Detect which cell encompasses the target text, then output its (x, y) center coordinate. 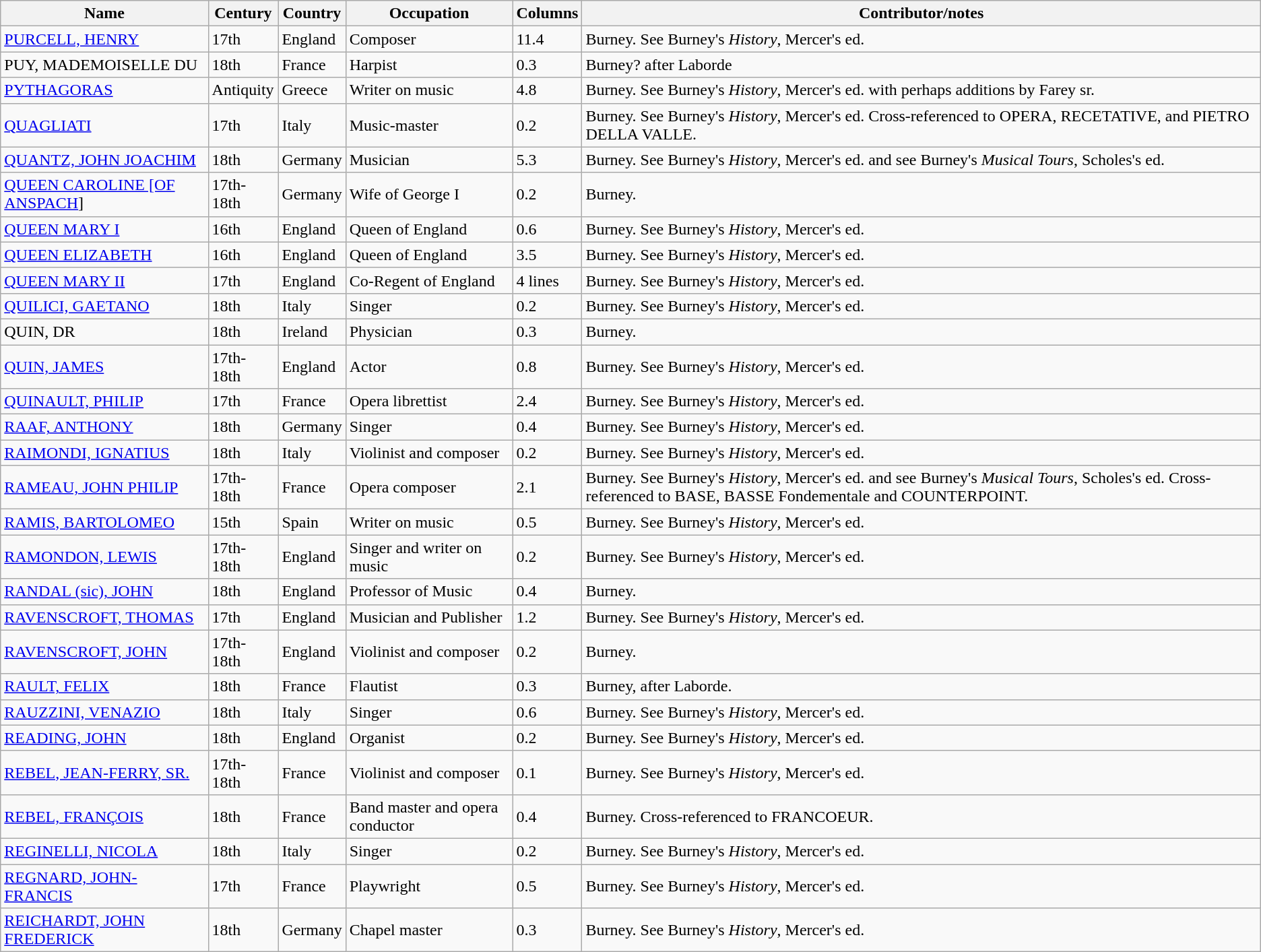
REGNARD, JOHN-FRANCIS (104, 885)
RAIMONDI, IGNATIUS (104, 453)
Organist (429, 738)
Greece (312, 90)
Burney? after Laborde (922, 65)
RAULT, FELIX (104, 687)
RAVENSCROFT, JOHN (104, 652)
Spain (312, 522)
Ireland (312, 331)
Chapel master (429, 930)
Contributor/notes (922, 13)
PURCELL, HENRY (104, 39)
Professor of Music (429, 592)
RAMIS, BARTOLOMEO (104, 522)
Burney, after Laborde. (922, 687)
2.4 (547, 402)
Century (243, 13)
Composer (429, 39)
RAMEAU, JOHN PHILIP (104, 488)
QUIN, DR (104, 331)
Opera composer (429, 488)
READING, JOHN (104, 738)
11.4 (547, 39)
RAMONDON, LEWIS (104, 557)
Harpist (429, 65)
QUAGLIATI (104, 125)
5.3 (547, 160)
Country (312, 13)
Burney. Cross-referenced to FRANCOEUR. (922, 817)
QUANTZ, JOHN JOACHIM (104, 160)
RAAF, ANTHONY (104, 427)
REBEL, JEAN-FERRY, SR. (104, 772)
QUEEN MARY II (104, 280)
Burney. See Burney's History, Mercer's ed. Cross-referenced to OPERA, RECETATIVE, and PIETRO DELLA VALLE. (922, 125)
2.1 (547, 488)
REICHARDT, JOHN FREDERICK (104, 930)
Burney. See Burney's History, Mercer's ed. with perhaps additions by Farey sr. (922, 90)
Co-Regent of England (429, 280)
Flautist (429, 687)
PYTHAGORAS (104, 90)
4 lines (547, 280)
QUEEN ELIZABETH (104, 255)
Physician (429, 331)
QUEEN CAROLINE [OF ANSPACH] (104, 194)
Actor (429, 367)
RANDAL (sic), JOHN (104, 592)
Burney. See Burney's History, Mercer's ed. and see Burney's Musical Tours, Scholes's ed. (922, 160)
Columns (547, 13)
15th (243, 522)
QUIN, JAMES (104, 367)
Name (104, 13)
QUEEN MARY I (104, 229)
Musician (429, 160)
QUILICI, GAETANO (104, 306)
3.5 (547, 255)
Singer and writer on music (429, 557)
Wife of George I (429, 194)
Musician and Publisher (429, 617)
RAVENSCROFT, THOMAS (104, 617)
0.8 (547, 367)
QUINAULT, PHILIP (104, 402)
Opera librettist (429, 402)
Playwright (429, 885)
Occupation (429, 13)
1.2 (547, 617)
Band master and opera conductor (429, 817)
Antiquity (243, 90)
4.8 (547, 90)
REBEL, FRANÇOIS (104, 817)
0.1 (547, 772)
Music-master (429, 125)
REGINELLI, NICOLA (104, 851)
RAUZZINI, VENAZIO (104, 712)
PUY, MADEMOISELLE DU (104, 65)
